Scan for the cell matching the given text and deliver its [x, y] coordinate at center. 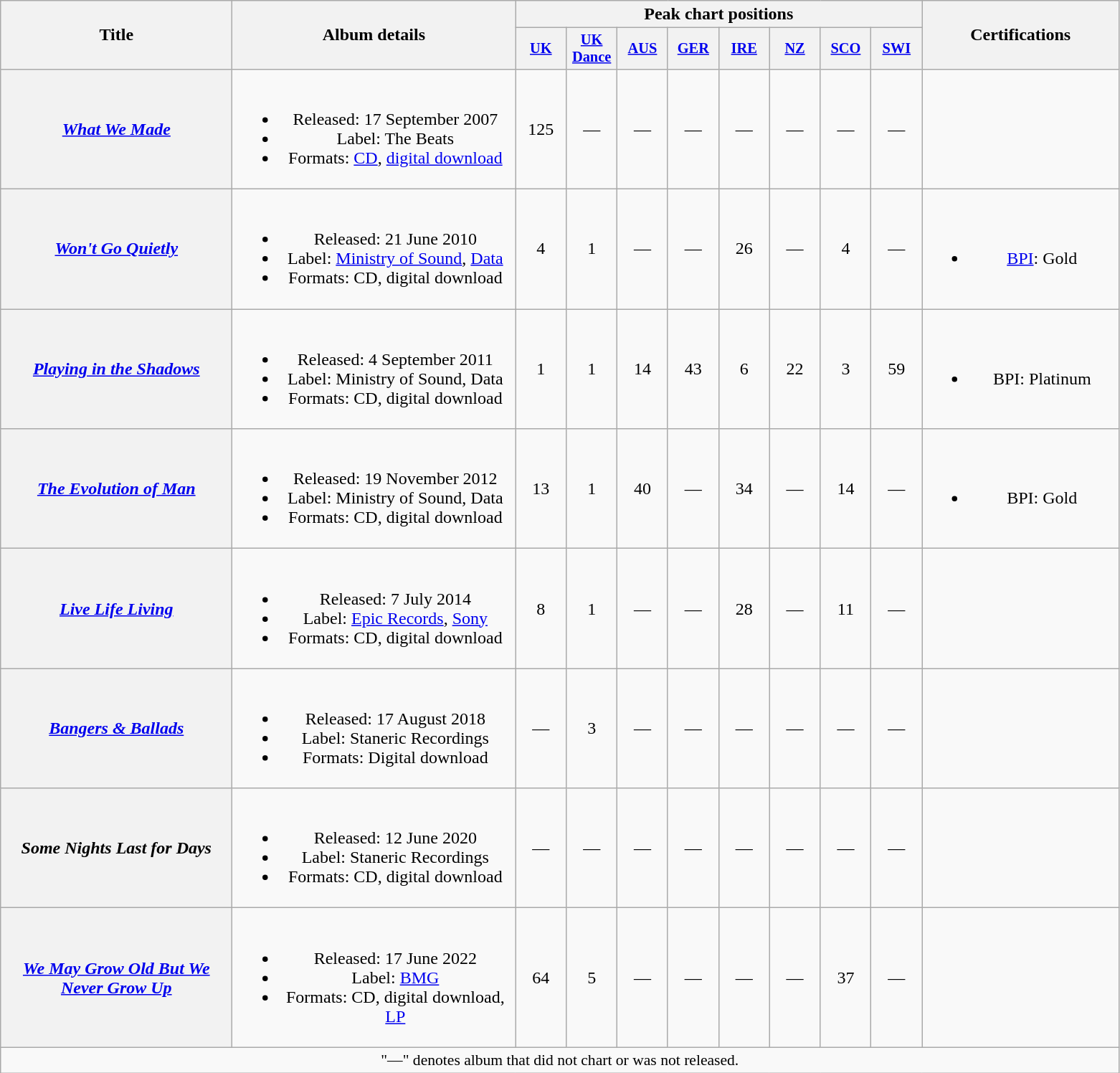
11 [846, 608]
Album details [374, 35]
The Evolution of Man [116, 489]
8 [541, 608]
Released: 17 September 2007Label: The BeatsFormats: CD, digital download [374, 129]
UK [541, 49]
Released: 21 June 2010Label: Ministry of Sound, DataFormats: CD, digital download [374, 250]
We May Grow Old But We Never Grow Up [116, 978]
5 [592, 978]
Peak chart positions [718, 14]
Released: 17 June 2022Label: BMGFormats: CD, digital download, LP [374, 978]
Playing in the Shadows [116, 369]
13 [541, 489]
64 [541, 978]
34 [744, 489]
37 [846, 978]
NZ [794, 49]
Released: 19 November 2012Label: Ministry of Sound, DataFormats: CD, digital download [374, 489]
Released: 4 September 2011Label: Ministry of Sound, DataFormats: CD, digital download [374, 369]
22 [794, 369]
Released: 17 August 2018Label: Staneric RecordingsFormats: Digital download [374, 729]
IRE [744, 49]
125 [541, 129]
Released: 12 June 2020Label: Staneric RecordingsFormats: CD, digital download [374, 848]
43 [693, 369]
Bangers & Ballads [116, 729]
Some Nights Last for Days [116, 848]
26 [744, 250]
Won't Go Quietly [116, 250]
What We Made [116, 129]
Title [116, 35]
40 [642, 489]
Certifications [1021, 35]
59 [896, 369]
GER [693, 49]
SCO [846, 49]
BPI: Platinum [1021, 369]
Live Life Living [116, 608]
AUS [642, 49]
28 [744, 608]
SWI [896, 49]
6 [744, 369]
"—" denotes album that did not chart or was not released. [560, 1060]
UKDance [592, 49]
Released: 7 July 2014Label: Epic Records, SonyFormats: CD, digital download [374, 608]
